Locate the cell with the specified text and output its (X, Y) center coordinate. 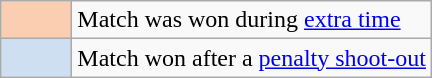
Match was won during extra time (252, 20)
Match won after a penalty shoot-out (252, 58)
